Determine the [x, y] coordinate at the center of the cell enclosing the given text.  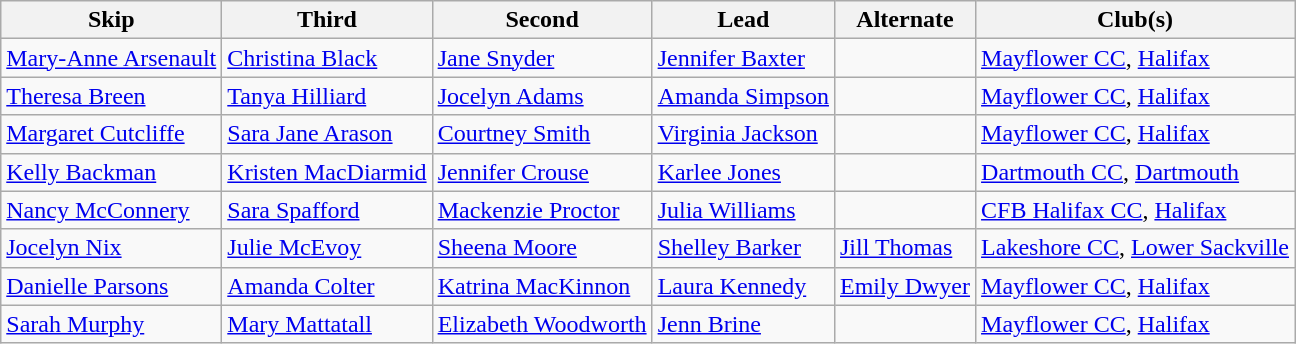
Jenn Brine [743, 324]
Lakeshore CC, Lower Sackville [1136, 248]
Amanda Colter [327, 286]
Third [327, 20]
Christina Black [327, 58]
Amanda Simpson [743, 96]
Lead [743, 20]
Club(s) [1136, 20]
Jennifer Crouse [542, 172]
Danielle Parsons [112, 286]
Julia Williams [743, 210]
Tanya Hilliard [327, 96]
Katrina MacKinnon [542, 286]
Dartmouth CC, Dartmouth [1136, 172]
Nancy McConnery [112, 210]
Jocelyn Nix [112, 248]
Julie McEvoy [327, 248]
Mary-Anne Arsenault [112, 58]
Second [542, 20]
CFB Halifax CC, Halifax [1136, 210]
Skip [112, 20]
Kelly Backman [112, 172]
Sara Spafford [327, 210]
Sara Jane Arason [327, 134]
Margaret Cutcliffe [112, 134]
Sheena Moore [542, 248]
Shelley Barker [743, 248]
Mary Mattatall [327, 324]
Jocelyn Adams [542, 96]
Sarah Murphy [112, 324]
Karlee Jones [743, 172]
Alternate [904, 20]
Theresa Breen [112, 96]
Jane Snyder [542, 58]
Jill Thomas [904, 248]
Elizabeth Woodworth [542, 324]
Laura Kennedy [743, 286]
Virginia Jackson [743, 134]
Emily Dwyer [904, 286]
Jennifer Baxter [743, 58]
Courtney Smith [542, 134]
Mackenzie Proctor [542, 210]
Kristen MacDiarmid [327, 172]
